Output the (X, Y) coordinate of the center of the cell containing the given text.  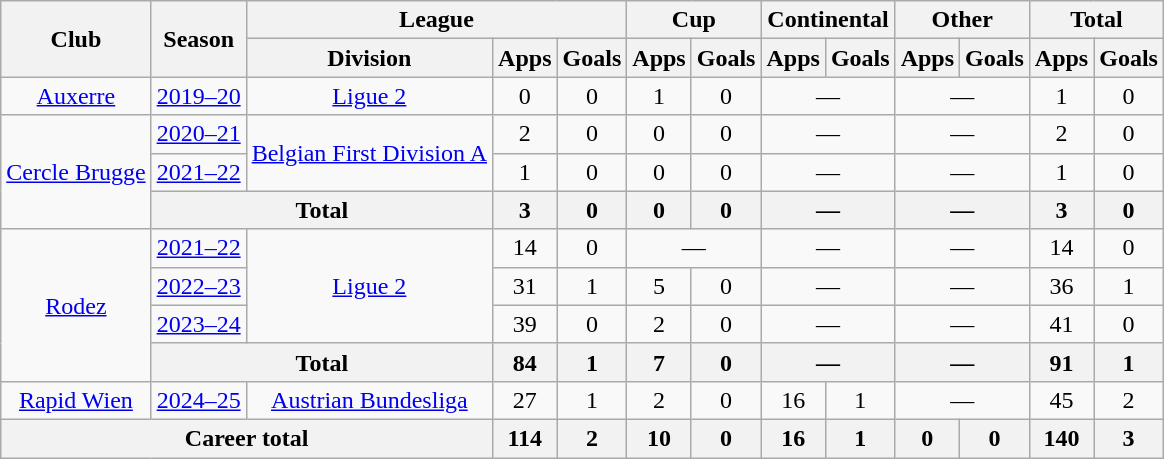
Rodez (76, 305)
2024–25 (198, 400)
Cup (694, 20)
2022–23 (198, 286)
140 (1061, 438)
Career total (247, 438)
2020–21 (198, 134)
7 (659, 362)
Rapid Wien (76, 400)
10 (659, 438)
91 (1061, 362)
41 (1061, 324)
2019–20 (198, 96)
Other (962, 20)
39 (525, 324)
84 (525, 362)
Division (369, 58)
Season (198, 39)
2023–24 (198, 324)
27 (525, 400)
Austrian Bundesliga (369, 400)
45 (1061, 400)
36 (1061, 286)
Auxerre (76, 96)
5 (659, 286)
Club (76, 39)
114 (525, 438)
31 (525, 286)
Continental (828, 20)
League (436, 20)
Belgian First Division A (369, 153)
Cercle Brugge (76, 172)
